Detect which cell encompasses the target text, then output its [x, y] center coordinate. 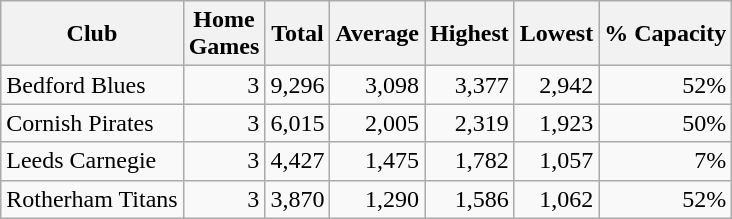
2,319 [470, 123]
Rotherham Titans [92, 199]
4,427 [298, 161]
2,942 [556, 85]
1,057 [556, 161]
1,923 [556, 123]
Leeds Carnegie [92, 161]
Cornish Pirates [92, 123]
1,062 [556, 199]
50% [666, 123]
Bedford Blues [92, 85]
6,015 [298, 123]
1,782 [470, 161]
7% [666, 161]
HomeGames [224, 34]
1,290 [378, 199]
3,870 [298, 199]
Average [378, 34]
3,098 [378, 85]
Highest [470, 34]
2,005 [378, 123]
Club [92, 34]
Lowest [556, 34]
1,475 [378, 161]
1,586 [470, 199]
% Capacity [666, 34]
3,377 [470, 85]
9,296 [298, 85]
Total [298, 34]
